Find where the given text appears and provide that cell's center as (x, y) coordinate. 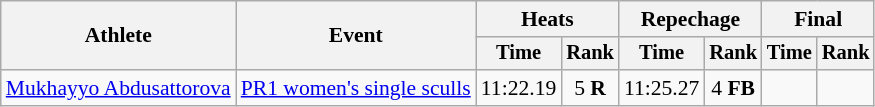
Repechage (690, 19)
PR1 women's single sculls (356, 88)
4 FB (733, 88)
Heats (548, 19)
Athlete (118, 36)
11:25.27 (662, 88)
5 R (590, 88)
Mukhayyo Abdusattorova (118, 88)
Final (818, 19)
Event (356, 36)
11:22.19 (518, 88)
